Capture the cell that displays the provided text and extract its (x, y) central coordinate. 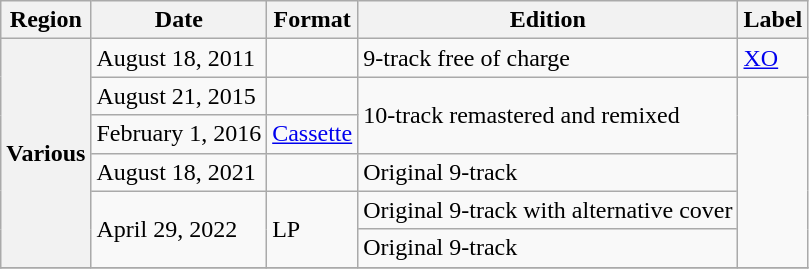
9-track free of charge (548, 58)
Edition (548, 20)
Original 9-track with alternative cover (548, 210)
February 1, 2016 (179, 134)
Format (312, 20)
April 29, 2022 (179, 229)
August 18, 2011 (179, 58)
August 21, 2015 (179, 96)
Label (773, 20)
XO (773, 58)
10-track remastered and remixed (548, 115)
Cassette (312, 134)
Various (46, 153)
Date (179, 20)
August 18, 2021 (179, 172)
LP (312, 229)
Region (46, 20)
